Return (X, Y) of the center of cell containing provided text 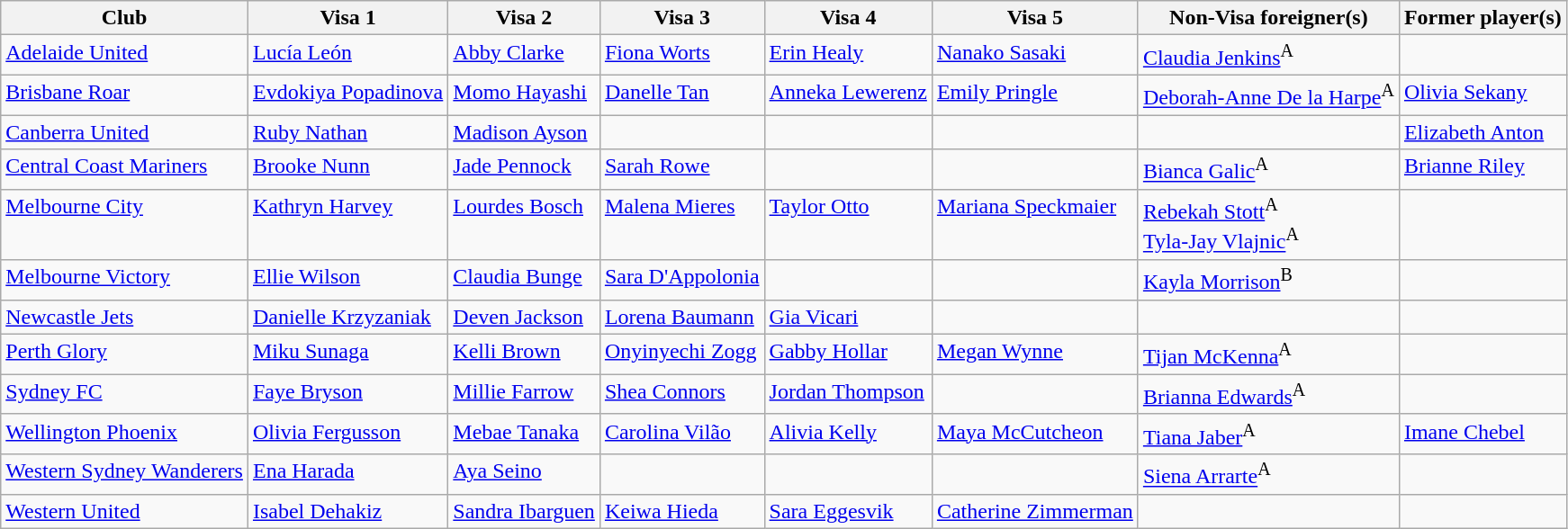
Malena Mieres (682, 225)
Ellie Wilson (347, 281)
Jordan Thompson (848, 394)
Deborah-Anne De la HarpeA (1268, 95)
Sara D'Appolonia (682, 281)
Emily Pringle (1035, 95)
Danelle Tan (682, 95)
Western Sydney Wanderers (124, 475)
Mariana Speckmaier (1035, 225)
Gia Vicari (848, 317)
Kelli Brown (524, 354)
Alivia Kelly (848, 434)
Imane Chebel (1482, 434)
Aya Seino (524, 475)
Sandra Ibarguen (524, 511)
Catherine Zimmerman (1035, 511)
Miku Sunaga (347, 354)
Millie Farrow (524, 394)
Kathryn Harvey (347, 225)
Visa 3 (682, 18)
Non-Visa foreigner(s) (1268, 18)
Claudia JenkinsA (1268, 56)
Erin Healy (848, 56)
Wellington Phoenix (124, 434)
Keiwa Hieda (682, 511)
Brooke Nunn (347, 169)
Onyinyechi Zogg (682, 354)
Mebae Tanaka (524, 434)
Brisbane Roar (124, 95)
Elizabeth Anton (1482, 132)
Visa 4 (848, 18)
Ena Harada (347, 475)
Central Coast Mariners (124, 169)
Perth Glory (124, 354)
Momo Hayashi (524, 95)
Lourdes Bosch (524, 225)
Kayla MorrisonB (1268, 281)
Lucía León (347, 56)
Fiona Worts (682, 56)
Former player(s) (1482, 18)
Gabby Hollar (848, 354)
Newcastle Jets (124, 317)
Jade Pennock (524, 169)
Ruby Nathan (347, 132)
Canberra United (124, 132)
Melbourne Victory (124, 281)
Claudia Bunge (524, 281)
Isabel Dehakiz (347, 511)
Carolina Vilão (682, 434)
Club (124, 18)
Maya McCutcheon (1035, 434)
Visa 1 (347, 18)
Brianne Riley (1482, 169)
Faye Bryson (347, 394)
Sara Eggesvik (848, 511)
Madison Ayson (524, 132)
Adelaide United (124, 56)
Taylor Otto (848, 225)
Tiana JaberA (1268, 434)
Visa 2 (524, 18)
Sarah Rowe (682, 169)
Bianca GalicA (1268, 169)
Abby Clarke (524, 56)
Melbourne City (124, 225)
Olivia Fergusson (347, 434)
Lorena Baumann (682, 317)
Tijan McKennaA (1268, 354)
Megan Wynne (1035, 354)
Olivia Sekany (1482, 95)
Evdokiya Popadinova (347, 95)
Siena ArrarteA (1268, 475)
Sydney FC (124, 394)
Shea Connors (682, 394)
Visa 5 (1035, 18)
Deven Jackson (524, 317)
Brianna EdwardsA (1268, 394)
Western United (124, 511)
Rebekah StottA Tyla-Jay VlajnicA (1268, 225)
Anneka Lewerenz (848, 95)
Danielle Krzyzaniak (347, 317)
Nanako Sasaki (1035, 56)
